Output the (x, y) coordinate of the center of the cell containing the given text.  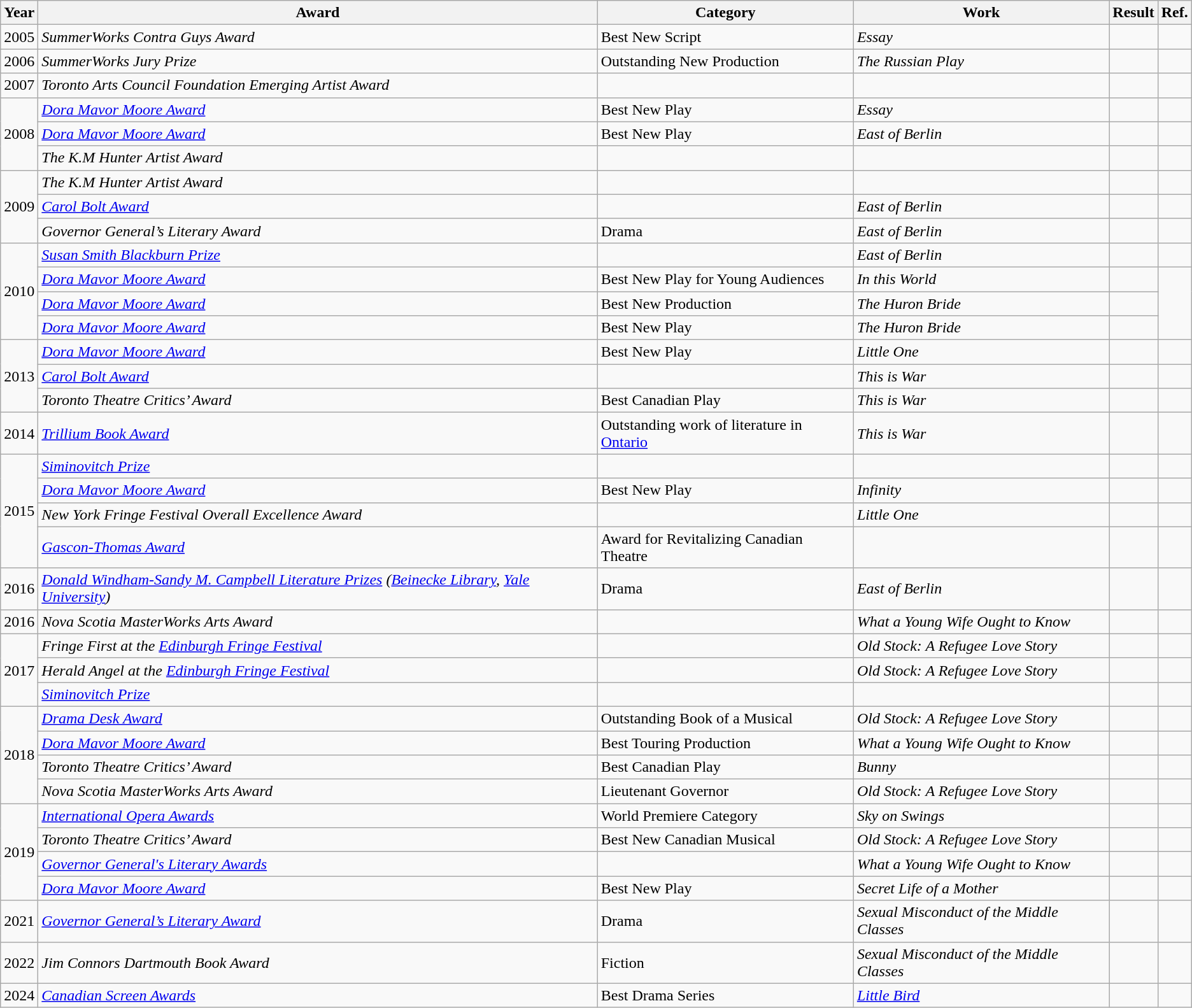
2014 (19, 433)
Outstanding New Production (725, 61)
2024 (19, 995)
Trillium Book Award (318, 433)
Award for Revitalizing Canadian Theatre (725, 548)
Secret Life of a Mother (981, 888)
Best Touring Production (725, 743)
Fringe First at the Edinburgh Fringe Festival (318, 646)
Canadian Screen Awards (318, 995)
Donald Windham-Sandy M. Campbell Literature Prizes (Beinecke Library, Yale University) (318, 588)
Best New Production (725, 304)
2007 (19, 85)
Jim Connors Dartmouth Book Award (318, 963)
2017 (19, 670)
2019 (19, 852)
Susan Smith Blackburn Prize (318, 255)
Best New Play for Young Audiences (725, 279)
Category (725, 13)
World Premiere Category (725, 816)
Year (19, 13)
Governor General's Literary Awards (318, 864)
Outstanding work of literature in Ontario (725, 433)
Fiction (725, 963)
Little Bird (981, 995)
Lieutenant Governor (725, 791)
Infinity (981, 490)
2015 (19, 511)
2006 (19, 61)
2010 (19, 291)
2021 (19, 921)
Best New Script (725, 37)
Herald Angel at the Edinburgh Fringe Festival (318, 670)
The Russian Play (981, 61)
2022 (19, 963)
Toronto Arts Council Foundation Emerging Artist Award (318, 85)
Sky on Swings (981, 816)
Best Drama Series (725, 995)
International Opera Awards (318, 816)
Award (318, 13)
Result (1133, 13)
2009 (19, 206)
2005 (19, 37)
2008 (19, 134)
SummerWorks Jury Prize (318, 61)
Gascon-Thomas Award (318, 548)
Outstanding Book of a Musical (725, 718)
Drama Desk Award (318, 718)
2013 (19, 376)
Ref. (1174, 13)
Work (981, 13)
In this World (981, 279)
New York Fringe Festival Overall Excellence Award (318, 515)
Bunny (981, 767)
2018 (19, 755)
Best New Canadian Musical (725, 840)
SummerWorks Contra Guys Award (318, 37)
